Extract the (X, Y) coordinate from the center of the cell holding the provided text.  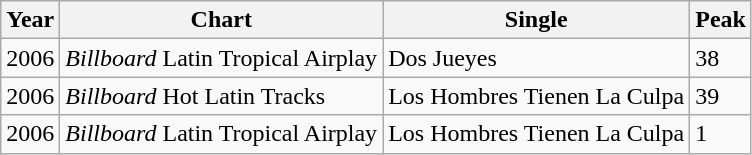
Single (536, 20)
Peak (721, 20)
39 (721, 96)
38 (721, 58)
Dos Jueyes (536, 58)
Billboard Hot Latin Tracks (222, 96)
Year (30, 20)
1 (721, 134)
Chart (222, 20)
